Locate the cell with the specified text and output its (x, y) center coordinate. 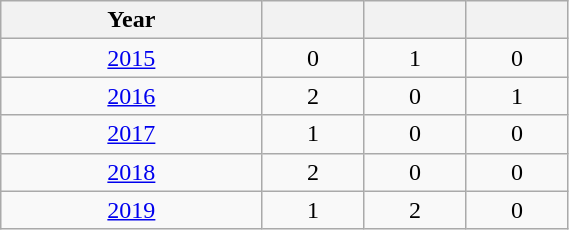
2015 (132, 58)
Year (132, 20)
2017 (132, 134)
2018 (132, 172)
2019 (132, 210)
2016 (132, 96)
